From the cell containing the given text, extract its center point as [X, Y] coordinate. 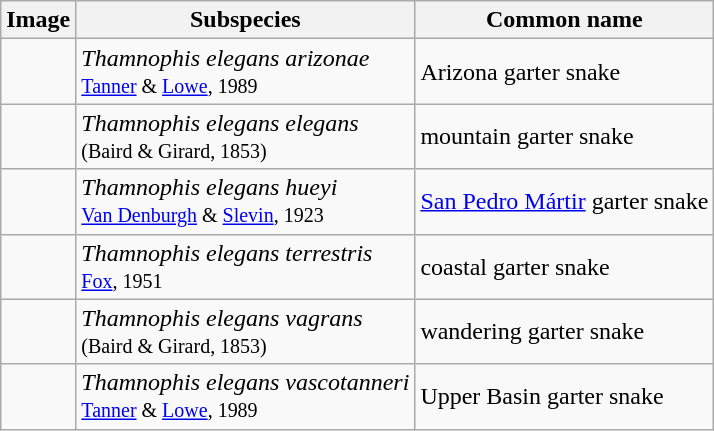
Thamnophis elegans elegans(Baird & Girard, 1853) [246, 136]
Thamnophis elegans terrestrisFox, 1951 [246, 266]
Arizona garter snake [564, 72]
Image [38, 20]
coastal garter snake [564, 266]
Thamnophis elegans arizonaeTanner & Lowe, 1989 [246, 72]
wandering garter snake [564, 332]
San Pedro Mártir garter snake [564, 202]
Thamnophis elegans vagrans(Baird & Girard, 1853) [246, 332]
Thamnophis elegans vascotanneriTanner & Lowe, 1989 [246, 396]
Thamnophis elegans hueyiVan Denburgh & Slevin, 1923 [246, 202]
mountain garter snake [564, 136]
Upper Basin garter snake [564, 396]
Subspecies [246, 20]
Common name [564, 20]
